Locate the cell with the specified text and output its (x, y) center coordinate. 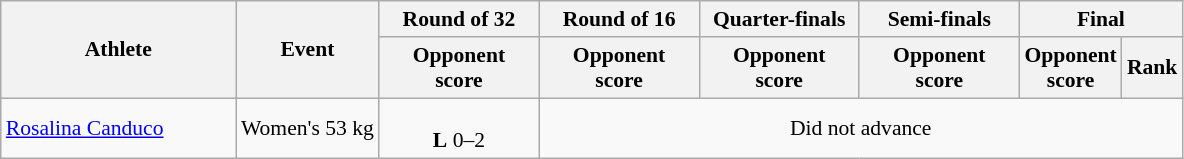
L 0–2 (459, 128)
Women's 53 kg (308, 128)
Event (308, 50)
Round of 32 (459, 19)
Semi-finals (939, 19)
Final (1100, 19)
Round of 16 (619, 19)
Quarter-finals (779, 19)
Did not advance (860, 128)
Rosalina Canduco (118, 128)
Rank (1152, 68)
Athlete (118, 50)
